Search for the cell housing the specified text and yield its [X, Y] center coordinate. 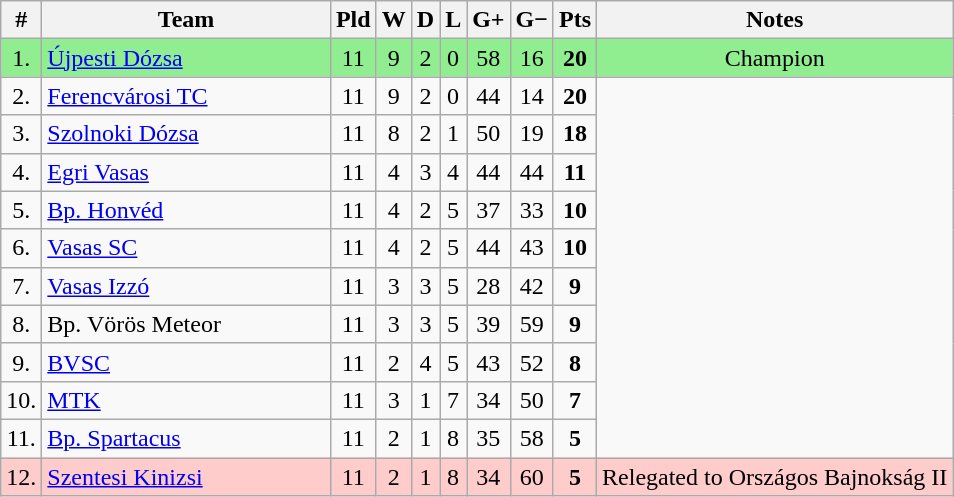
BVSC [186, 362]
Team [186, 20]
35 [488, 438]
28 [488, 286]
Ferencvárosi TC [186, 96]
60 [532, 477]
10. [22, 400]
7. [22, 286]
2. [22, 96]
Bp. Spartacus [186, 438]
3. [22, 134]
Pts [574, 20]
18 [574, 134]
Újpesti Dózsa [186, 58]
37 [488, 210]
16 [532, 58]
52 [532, 362]
Vasas SC [186, 248]
W [394, 20]
12. [22, 477]
5. [22, 210]
Bp. Honvéd [186, 210]
Notes [775, 20]
42 [532, 286]
8. [22, 324]
# [22, 20]
19 [532, 134]
Bp. Vörös Meteor [186, 324]
Relegated to Országos Bajnokság II [775, 477]
MTK [186, 400]
G− [532, 20]
Egri Vasas [186, 172]
D [425, 20]
G+ [488, 20]
14 [532, 96]
Pld [353, 20]
11. [22, 438]
1. [22, 58]
L [454, 20]
Champion [775, 58]
59 [532, 324]
39 [488, 324]
9. [22, 362]
4. [22, 172]
Szolnoki Dózsa [186, 134]
Szentesi Kinizsi [186, 477]
33 [532, 210]
Vasas Izzó [186, 286]
6. [22, 248]
